Return the (X, Y) coordinate for the center point of the cell that contains the specified text.  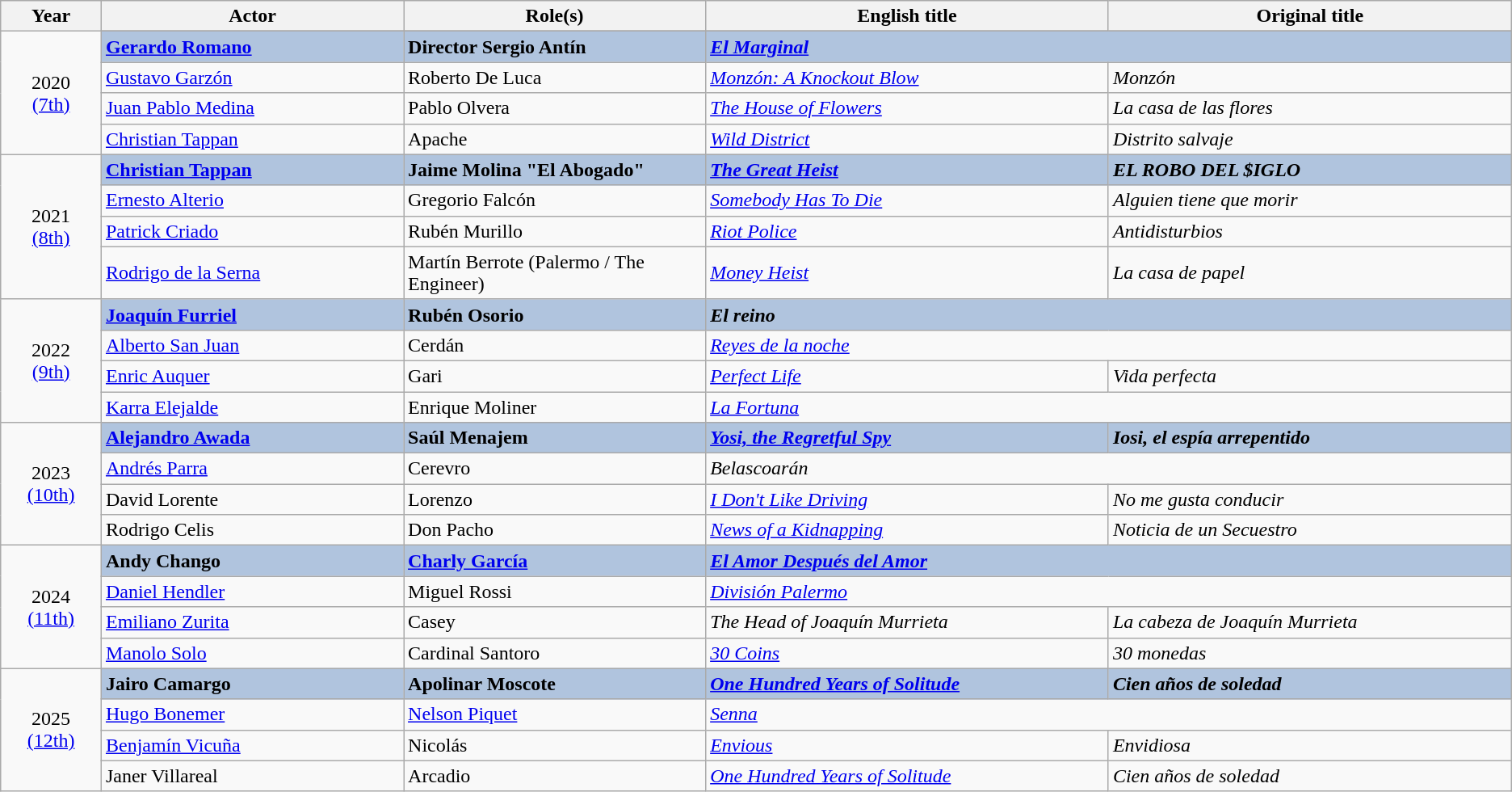
Casey (555, 622)
2024(11th) (52, 607)
Reyes de la noche (1109, 345)
2021(8th) (52, 226)
Joaquín Furriel (252, 314)
Apache (555, 139)
Role(s) (555, 16)
English title (908, 16)
Cerdán (555, 345)
Lorenzo (555, 499)
2025(12th) (52, 730)
Karra Elejalde (252, 407)
Actor (252, 16)
30 monedas (1310, 653)
El reino (1109, 314)
La casa de las flores (1310, 108)
The Great Heist (908, 170)
Gustavo Garzón (252, 78)
Alejandro Awada (252, 438)
Enrique Moliner (555, 407)
Patrick Criado (252, 231)
News of a Kidnapping (908, 530)
I Don't Like Driving (908, 499)
Andrés Parra (252, 469)
Noticia de un Secuestro (1310, 530)
No me gusta conducir (1310, 499)
Vida perfecta (1310, 376)
Gerardo Romano (252, 47)
Enric Auquer (252, 376)
Rubén Murillo (555, 231)
Antidisturbios (1310, 231)
Andy Chango (252, 561)
La casa de papel (1310, 273)
Miguel Rossi (555, 592)
Saúl Menajem (555, 438)
Rodrigo Celis (252, 530)
Don Pacho (555, 530)
Gregorio Falcón (555, 200)
Janer Villareal (252, 776)
2023(10th) (52, 484)
Cardinal Santoro (555, 653)
Ernesto Alterio (252, 200)
Nicolás (555, 745)
Riot Police (908, 231)
Emiliano Zurita (252, 622)
El Amor Después del Amor (1109, 561)
Benjamín Vicuña (252, 745)
Pablo Olvera (555, 108)
Year (52, 16)
Gari (555, 376)
Monzón (1310, 78)
Belascoarán (1109, 469)
EL ROBO DEL $IGLO (1310, 170)
Yosi, the Regretful Spy (908, 438)
Jaime Molina "El Abogado" (555, 170)
Somebody Has To Die (908, 200)
Daniel Hendler (252, 592)
The Head of Joaquín Murrieta (908, 622)
Monzón: A Knockout Blow (908, 78)
Senna (1109, 714)
Juan Pablo Medina (252, 108)
Director Sergio Antín (555, 47)
2022(9th) (52, 360)
Alberto San Juan (252, 345)
Nelson Piquet (555, 714)
Envious (908, 745)
Cerevro (555, 469)
Perfect Life (908, 376)
Alguien tiene que morir (1310, 200)
Manolo Solo (252, 653)
Roberto De Luca (555, 78)
Wild District (908, 139)
Rubén Osorio (555, 314)
Distrito salvaje (1310, 139)
Envidiosa (1310, 745)
Charly García (555, 561)
Original title (1310, 16)
El Marginal (1109, 47)
Rodrigo de la Serna (252, 273)
Martín Berrote (Palermo / The Engineer) (555, 273)
Hugo Bonemer (252, 714)
La cabeza de Joaquín Murrieta (1310, 622)
La Fortuna (1109, 407)
30 Coins (908, 653)
Money Heist (908, 273)
The House of Flowers (908, 108)
Apolinar Moscote (555, 684)
Iosi, el espía arrepentido (1310, 438)
Jairo Camargo (252, 684)
2020(7th) (52, 93)
David Lorente (252, 499)
Arcadio (555, 776)
División Palermo (1109, 592)
